Return (X, Y) of the center of cell containing provided text 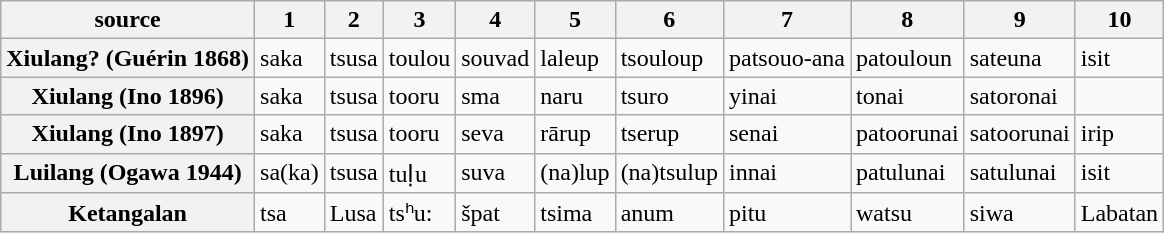
5 (575, 20)
6 (669, 20)
watsu (907, 213)
rārup (575, 134)
tsuro (669, 96)
tuḷu (419, 173)
suva (496, 173)
Xiulang? (Guérin 1868) (128, 58)
tsouloup (669, 58)
patulunai (907, 173)
satoronai (1020, 96)
1 (290, 20)
yinai (786, 96)
source (128, 20)
patoorunai (907, 134)
9 (1020, 20)
tsa (290, 213)
10 (1119, 20)
patouloun (907, 58)
Ketangalan (128, 213)
Xiulang (Ino 1896) (128, 96)
sa(ka) (290, 173)
satulunai (1020, 173)
tonai (907, 96)
Labatan (1119, 213)
irip (1119, 134)
(na)lup (575, 173)
tsima (575, 213)
naru (575, 96)
sma (496, 96)
Luilang (Ogawa 1944) (128, 173)
Lusa (354, 213)
anum (669, 213)
7 (786, 20)
innai (786, 173)
Xiulang (Ino 1897) (128, 134)
souvad (496, 58)
pitu (786, 213)
patsouo-ana (786, 58)
tserup (669, 134)
tsʰu: (419, 213)
8 (907, 20)
3 (419, 20)
špat (496, 213)
2 (354, 20)
toulou (419, 58)
seva (496, 134)
laleup (575, 58)
(na)tsulup (669, 173)
sateuna (1020, 58)
senai (786, 134)
4 (496, 20)
siwa (1020, 213)
satoorunai (1020, 134)
